Detect which cell encompasses the target text, then output its (x, y) center coordinate. 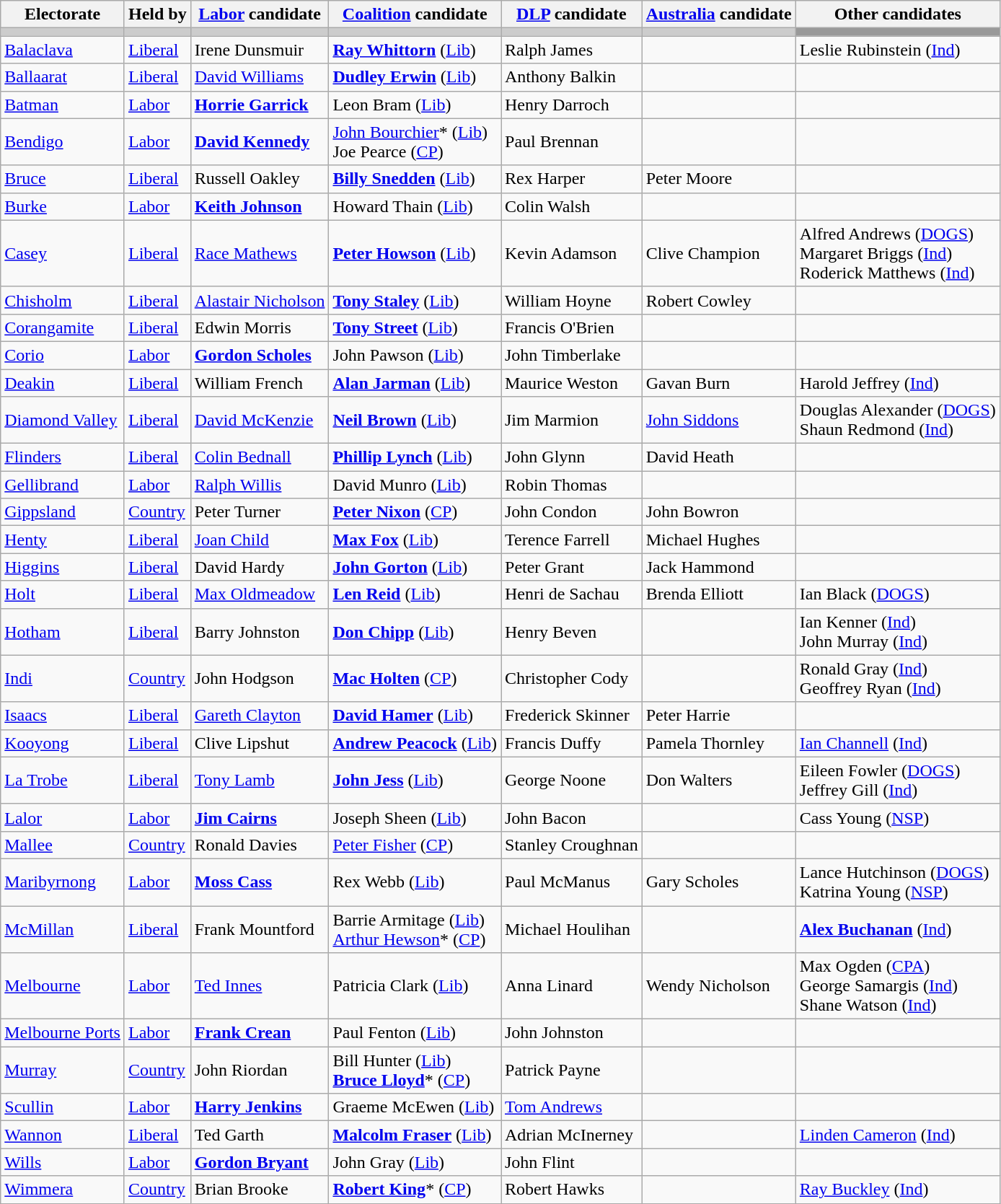
Francis O'Brien (571, 328)
Chisholm (63, 300)
Henty (63, 540)
Henry Darroch (571, 105)
Dudley Erwin (Lib) (415, 77)
Kevin Adamson (571, 253)
Deakin (63, 383)
Patricia Clark (Lib) (415, 986)
Gary Scholes (718, 882)
Bruce (63, 179)
Graeme McEwen (Lib) (415, 1107)
Len Reid (Lib) (415, 594)
Casey (63, 253)
Max Oldmeadow (260, 594)
Ian Kenner (Ind)John Murray (Ind) (897, 632)
Frederick Skinner (571, 716)
Adrian McInerney (571, 1135)
John Gorton (Lib) (415, 567)
Alfred Andrews (DOGS)Margaret Briggs (Ind)Roderick Matthews (Ind) (897, 253)
Mallee (63, 845)
Melbourne (63, 986)
Howard Thain (Lib) (415, 206)
Anthony Balkin (571, 77)
Harry Jenkins (260, 1107)
Tony Street (Lib) (415, 328)
Henri de Sachau (571, 594)
John Pawson (Lib) (415, 355)
Diamond Valley (63, 420)
Anna Linard (571, 986)
Max Fox (Lib) (415, 540)
Held by (157, 14)
Colin Walsh (571, 206)
Colin Bednall (260, 457)
Leslie Rubinstein (Ind) (897, 50)
Barry Johnston (260, 632)
Scullin (63, 1107)
Robert Cowley (718, 300)
Phillip Lynch (Lib) (415, 457)
Michael Houlihan (571, 929)
Moss Cass (260, 882)
Ronald Gray (Ind)Geoffrey Ryan (Ind) (897, 678)
Gordon Bryant (260, 1162)
Ted Innes (260, 986)
Rex Webb (Lib) (415, 882)
Peter Nixon (CP) (415, 512)
Tom Andrews (571, 1107)
Holt (63, 594)
Other candidates (897, 14)
David Hardy (260, 567)
Wannon (63, 1135)
Peter Grant (571, 567)
George Noone (571, 781)
Frank Crean (260, 1033)
Tony Lamb (260, 781)
Corangamite (63, 328)
Hotham (63, 632)
Bill Hunter (Lib)Bruce Lloyd* (CP) (415, 1071)
Edwin Morris (260, 328)
Clive Champion (718, 253)
Clive Lipshut (260, 743)
Higgins (63, 567)
Douglas Alexander (DOGS)Shaun Redmond (Ind) (897, 420)
Harold Jeffrey (Ind) (897, 383)
Francis Duffy (571, 743)
Paul Fenton (Lib) (415, 1033)
Barrie Armitage (Lib)Arthur Hewson* (CP) (415, 929)
Gippsland (63, 512)
La Trobe (63, 781)
John Bourchier* (Lib)Joe Pearce (CP) (415, 141)
Henry Beven (571, 632)
Lalor (63, 817)
Murray (63, 1071)
Patrick Payne (571, 1071)
David Munro (Lib) (415, 485)
Tony Staley (Lib) (415, 300)
Ian Channell (Ind) (897, 743)
Brenda Elliott (718, 594)
Paul McManus (571, 882)
Ted Garth (260, 1135)
Alex Buchanan (Ind) (897, 929)
Paul Brennan (571, 141)
Balaclava (63, 50)
Russell Oakley (260, 179)
Don Chipp (Lib) (415, 632)
Alastair Nicholson (260, 300)
Horrie Garrick (260, 105)
William Hoyne (571, 300)
Jim Marmion (571, 420)
Batman (63, 105)
John Condon (571, 512)
Ralph James (571, 50)
John Glynn (571, 457)
Maurice Weston (571, 383)
Indi (63, 678)
John Bacon (571, 817)
Peter Fisher (CP) (415, 845)
Kooyong (63, 743)
Pamela Thornley (718, 743)
John Bowron (718, 512)
David McKenzie (260, 420)
John Siddons (718, 420)
Max Ogden (CPA)George Samargis (Ind)Shane Watson (Ind) (897, 986)
John Riordan (260, 1071)
Peter Moore (718, 179)
John Johnston (571, 1033)
Robert King* (CP) (415, 1190)
Ray Buckley (Ind) (897, 1190)
Coalition candidate (415, 14)
David Kennedy (260, 141)
Frank Mountford (260, 929)
Ballaarat (63, 77)
Wendy Nicholson (718, 986)
Maribyrnong (63, 882)
Joan Child (260, 540)
Brian Brooke (260, 1190)
Melbourne Ports (63, 1033)
Flinders (63, 457)
Stanley Croughnan (571, 845)
Eileen Fowler (DOGS)Jeffrey Gill (Ind) (897, 781)
Gordon Scholes (260, 355)
Peter Turner (260, 512)
Labor candidate (260, 14)
Bendigo (63, 141)
Andrew Peacock (Lib) (415, 743)
Ian Black (DOGS) (897, 594)
William French (260, 383)
Billy Snedden (Lib) (415, 179)
Ronald Davies (260, 845)
McMillan (63, 929)
Jim Cairns (260, 817)
DLP candidate (571, 14)
Jack Hammond (718, 567)
Australia candidate (718, 14)
John Flint (571, 1162)
Wills (63, 1162)
Mac Holten (CP) (415, 678)
Don Walters (718, 781)
John Timberlake (571, 355)
Corio (63, 355)
Robin Thomas (571, 485)
Ralph Willis (260, 485)
Burke (63, 206)
John Gray (Lib) (415, 1162)
Ray Whittorn (Lib) (415, 50)
Terence Farrell (571, 540)
Gavan Burn (718, 383)
Electorate (63, 14)
John Jess (Lib) (415, 781)
Neil Brown (Lib) (415, 420)
Isaacs (63, 716)
Peter Howson (Lib) (415, 253)
Christopher Cody (571, 678)
Gareth Clayton (260, 716)
Malcolm Fraser (Lib) (415, 1135)
Keith Johnson (260, 206)
Robert Hawks (571, 1190)
Race Mathews (260, 253)
Lance Hutchinson (DOGS)Katrina Young (NSP) (897, 882)
Leon Bram (Lib) (415, 105)
Wimmera (63, 1190)
Peter Harrie (718, 716)
David Williams (260, 77)
Rex Harper (571, 179)
Joseph Sheen (Lib) (415, 817)
Irene Dunsmuir (260, 50)
David Hamer (Lib) (415, 716)
David Heath (718, 457)
Gellibrand (63, 485)
Linden Cameron (Ind) (897, 1135)
Alan Jarman (Lib) (415, 383)
Michael Hughes (718, 540)
John Hodgson (260, 678)
Cass Young (NSP) (897, 817)
